Extract the [X, Y] coordinate from the center of the cell holding the provided text.  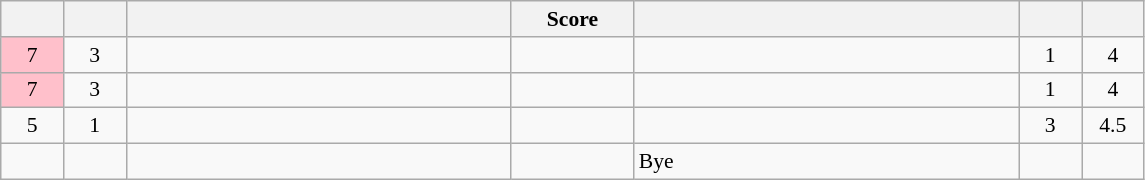
Score [572, 19]
4.5 [1114, 126]
Bye [826, 162]
5 [32, 126]
